Provide the (X, Y) coordinate of the cell's center where the given text is located.  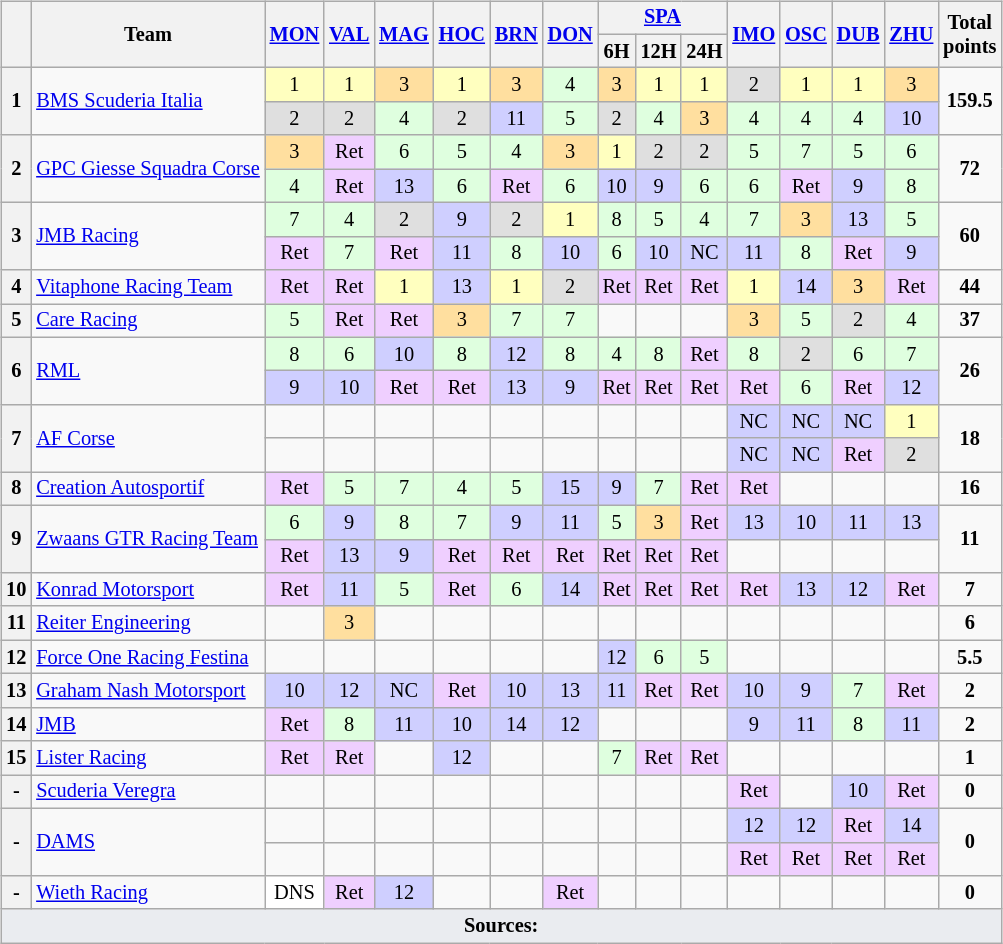
RML (148, 370)
Team (148, 34)
IMO (754, 34)
16 (970, 489)
Totalpoints (970, 34)
159.5 (970, 102)
18 (970, 438)
DNS (295, 893)
12H (659, 51)
DUB (858, 34)
Lister Racing (148, 758)
60 (970, 236)
GPC Giesse Squadra Corse (148, 168)
BMS Scuderia Italia (148, 102)
BRN (516, 34)
DON (570, 34)
72 (970, 168)
Reiter Engineering (148, 623)
Care Racing (148, 321)
Graham Nash Motorsport (148, 691)
Creation Autosportif (148, 489)
JMB (148, 724)
ZHU (911, 34)
44 (970, 287)
AF Corse (148, 438)
VAL (349, 34)
Sources: (501, 926)
6H (617, 51)
5.5 (970, 657)
Zwaans GTR Racing Team (148, 538)
SPA (663, 18)
Wieth Racing (148, 893)
JMB Racing (148, 236)
26 (970, 370)
Konrad Motorsport (148, 590)
Vitaphone Racing Team (148, 287)
Force One Racing Festina (148, 657)
24H (704, 51)
37 (970, 321)
HOC (462, 34)
OSC (806, 34)
Scuderia Veregra (148, 792)
MAG (404, 34)
DAMS (148, 842)
MON (295, 34)
